Output the [X, Y] coordinate of the center of the cell containing the given text.  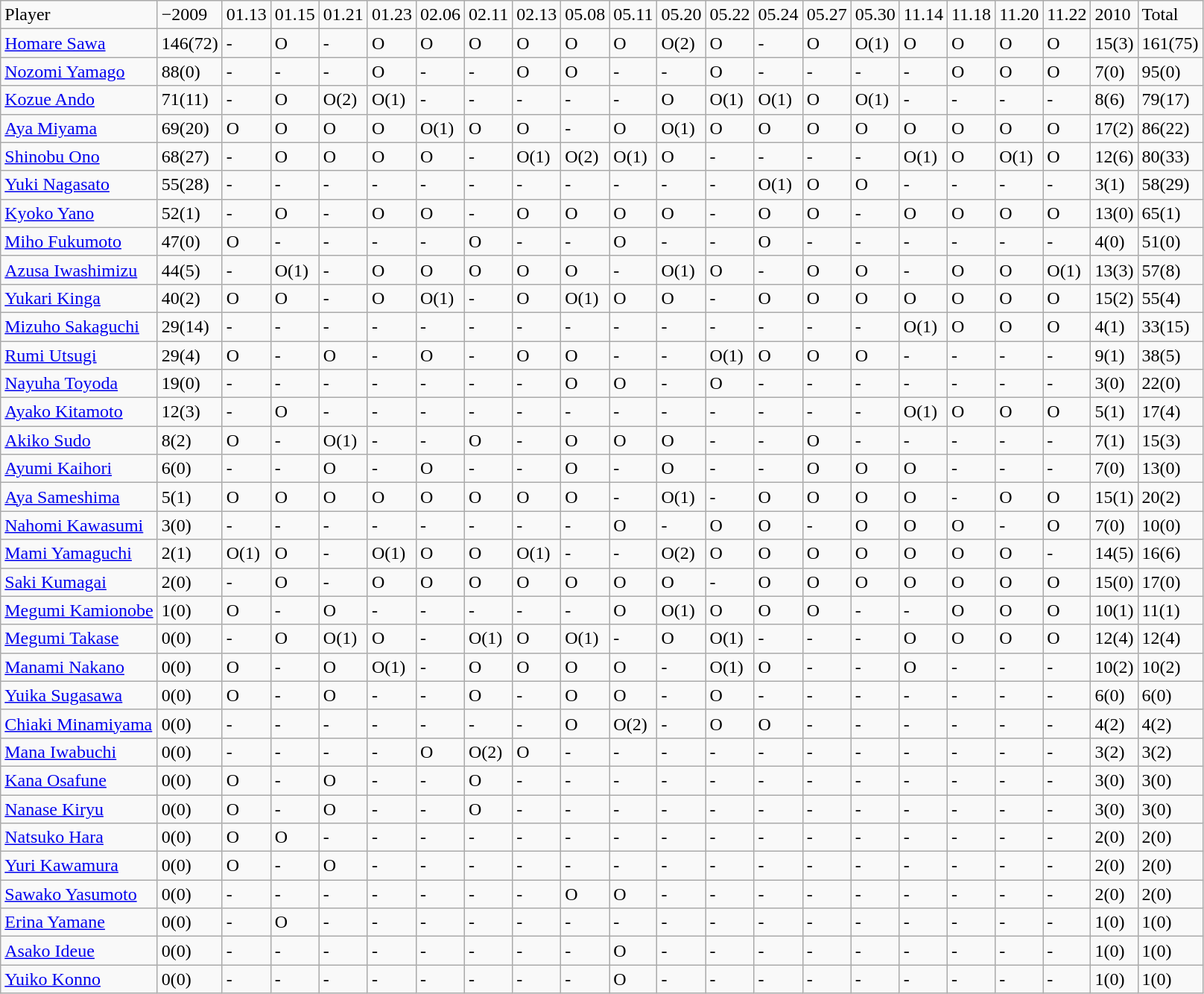
80(33) [1170, 156]
05.20 [681, 15]
11.18 [971, 15]
22(0) [1170, 384]
9(1) [1115, 355]
Megumi Takase [79, 639]
05.27 [827, 15]
Mami Yamaguchi [79, 554]
68(27) [189, 156]
58(29) [1170, 185]
Mizuho Sakaguchi [79, 326]
29(14) [189, 326]
Yuiko Konno [79, 979]
Shinobu Ono [79, 156]
8(2) [189, 440]
44(5) [189, 270]
15(2) [1115, 298]
2(1) [189, 554]
Yuki Nagasato [79, 185]
Kana Osafune [79, 780]
Manami Nakano [79, 667]
7(1) [1115, 440]
Player [79, 15]
01.23 [392, 15]
20(2) [1170, 497]
69(20) [189, 128]
38(5) [1170, 355]
Nanase Kiryu [79, 808]
33(15) [1170, 326]
11.14 [923, 15]
161(75) [1170, 43]
Sawako Yasumoto [79, 894]
47(0) [189, 241]
01.13 [246, 15]
11.22 [1067, 15]
65(1) [1170, 213]
10(0) [1170, 525]
4(1) [1115, 326]
4(0) [1115, 241]
57(8) [1170, 270]
40(2) [189, 298]
15(0) [1115, 582]
Kozue Ando [79, 100]
Akiko Sudo [79, 440]
88(0) [189, 72]
Aya Sameshima [79, 497]
71(11) [189, 100]
55(4) [1170, 298]
55(28) [189, 185]
19(0) [189, 384]
Yukari Kinga [79, 298]
17(2) [1115, 128]
Kyoko Yano [79, 213]
Miho Fukumoto [79, 241]
12(6) [1115, 156]
Saki Kumagai [79, 582]
12(3) [189, 412]
Erina Yamane [79, 922]
02.11 [488, 15]
Total [1170, 15]
17(0) [1170, 582]
01.21 [343, 15]
79(17) [1170, 100]
02.13 [536, 15]
05.08 [586, 15]
05.24 [778, 15]
05.22 [730, 15]
17(4) [1170, 412]
Homare Sawa [79, 43]
Rumi Utsugi [79, 355]
Asako Ideue [79, 951]
2010 [1115, 15]
Aya Miyama [79, 128]
Azusa Iwashimizu [79, 270]
01.15 [295, 15]
11(1) [1170, 610]
13(3) [1115, 270]
86(22) [1170, 128]
11.20 [1019, 15]
Nozomi Yamago [79, 72]
Mana Iwabuchi [79, 752]
52(1) [189, 213]
Nahomi Kawasumi [79, 525]
Ayako Kitamoto [79, 412]
05.11 [633, 15]
02.06 [440, 15]
−2009 [189, 15]
Natsuko Hara [79, 838]
Nayuha Toyoda [79, 384]
3(1) [1115, 185]
Yuri Kawamura [79, 866]
29(4) [189, 355]
8(6) [1115, 100]
15(1) [1115, 497]
14(5) [1115, 554]
Chiaki Minamiyama [79, 724]
95(0) [1170, 72]
Yuika Sugasawa [79, 695]
51(0) [1170, 241]
16(6) [1170, 554]
146(72) [189, 43]
Ayumi Kaihori [79, 469]
10(1) [1115, 610]
Megumi Kamionobe [79, 610]
05.30 [875, 15]
